Determine the [x, y] coordinate at the center of the cell enclosing the given text.  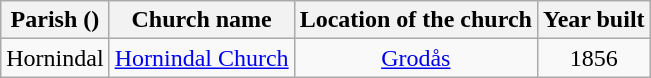
Grodås [416, 58]
1856 [594, 58]
Church name [202, 20]
Location of the church [416, 20]
Hornindal Church [202, 58]
Hornindal [55, 58]
Parish () [55, 20]
Year built [594, 20]
